Output the [X, Y] coordinate of the center of the cell containing the given text.  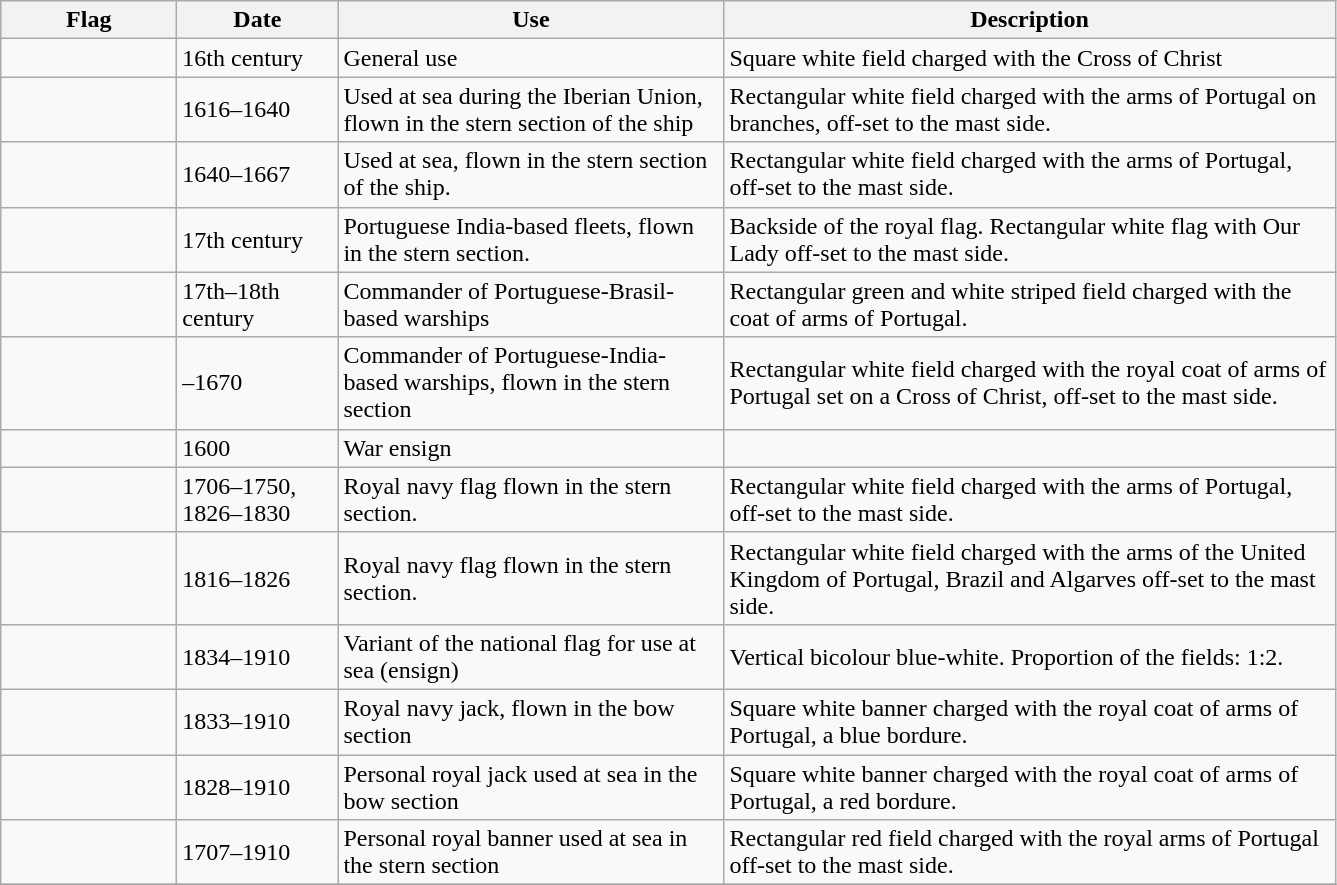
16th century [258, 58]
Vertical bicolour blue-white. Proportion of the fields: 1:2. [1030, 656]
Use [531, 20]
Variant of the national flag for use at sea (ensign) [531, 656]
Royal navy jack, flown in the bow section [531, 722]
War ensign [531, 448]
1816–1826 [258, 578]
Portuguese India-based fleets, flown in the stern section. [531, 240]
–1670 [258, 383]
1828–1910 [258, 786]
17th century [258, 240]
17th–18th century [258, 304]
Used at sea, flown in the stern section of the ship. [531, 174]
Square white banner charged with the royal coat of arms of Portugal, a blue bordure. [1030, 722]
1834–1910 [258, 656]
Personal royal jack used at sea in the bow section [531, 786]
Rectangular white field charged with the arms of Portugal on branches, off-set to the mast side. [1030, 110]
1706–1750, 1826–1830 [258, 500]
1640–1667 [258, 174]
General use [531, 58]
Used at sea during the Iberian Union, flown in the stern section of the ship [531, 110]
1833–1910 [258, 722]
Rectangular red field charged with the royal arms of Portugal off-set to the mast side. [1030, 852]
Rectangular white field charged with the arms of the United Kingdom of Portugal, Brazil and Algarves off-set to the mast side. [1030, 578]
Square white banner charged with the royal coat of arms of Portugal, a red bordure. [1030, 786]
Square white field charged with the Cross of Christ [1030, 58]
1707–1910 [258, 852]
1600 [258, 448]
Commander of Portuguese-Brasil-based warships [531, 304]
Date [258, 20]
Rectangular white field charged with the royal coat of arms of Portugal set on a Cross of Christ, off-set to the mast side. [1030, 383]
1616–1640 [258, 110]
Description [1030, 20]
Rectangular green and white striped field charged with the coat of arms of Portugal. [1030, 304]
Backside of the royal flag. Rectangular white flag with Our Lady off-set to the mast side. [1030, 240]
Flag [89, 20]
Personal royal banner used at sea in the stern section [531, 852]
Commander of Portuguese-India-based warships, flown in the stern section [531, 383]
